For the text-containing cell, return its midpoint in (x, y) coordinate format. 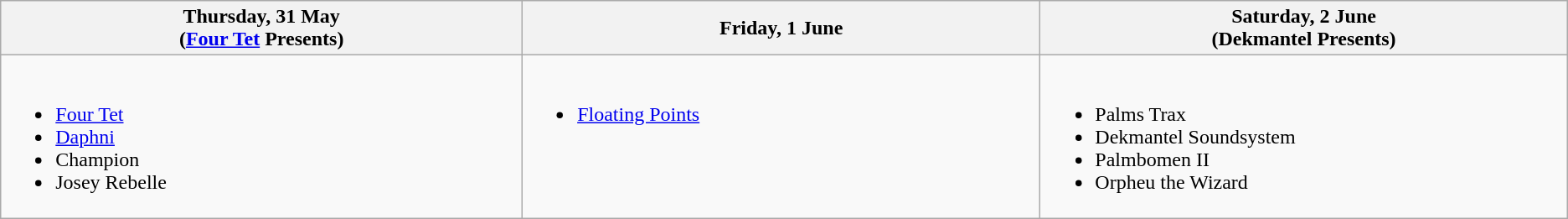
Friday, 1 June (781, 29)
Floating Points (781, 137)
Thursday, 31 May(Four Tet Presents) (261, 29)
Saturday, 2 June(Dekmantel Presents) (1303, 29)
Palms TraxDekmantel SoundsystemPalmbomen IIOrpheu the Wizard (1303, 137)
Four TetDaphniChampionJosey Rebelle (261, 137)
